Pinpoint the cell where the given text exists, returning its (X, Y) midpoint coordinate. 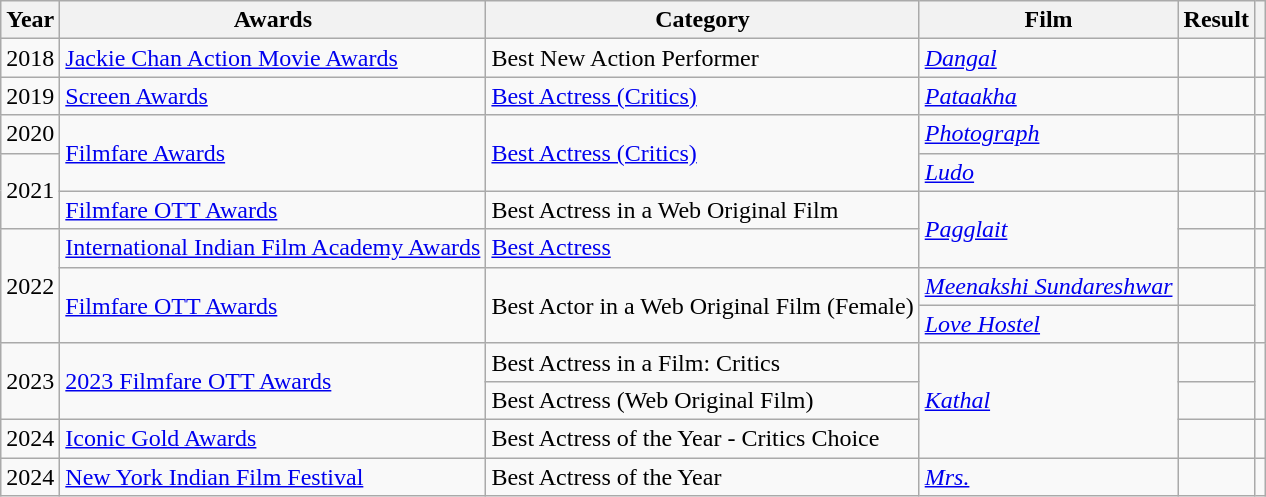
Best New Action Performer (702, 58)
2022 (30, 286)
Result (1216, 20)
Iconic Gold Awards (273, 438)
Jackie Chan Action Movie Awards (273, 58)
2023 Filmfare OTT Awards (273, 381)
Awards (273, 20)
Dangal (1048, 58)
Year (30, 20)
Best Actress in a Web Original Film (702, 210)
Category (702, 20)
Kathal (1048, 400)
Best Actor in a Web Original Film (Female) (702, 305)
Pataakha (1048, 96)
Love Hostel (1048, 324)
2019 (30, 96)
Pagglait (1048, 229)
2018 (30, 58)
2020 (30, 134)
Filmfare Awards (273, 153)
Ludo (1048, 172)
Mrs. (1048, 477)
Best Actress of the Year - Critics Choice (702, 438)
Screen Awards (273, 96)
Best Actress of the Year (702, 477)
International Indian Film Academy Awards (273, 248)
2021 (30, 191)
New York Indian Film Festival (273, 477)
Meenakshi Sundareshwar (1048, 286)
2023 (30, 381)
Best Actress (702, 248)
Best Actress in a Film: Critics (702, 362)
Best Actress (Web Original Film) (702, 400)
Film (1048, 20)
Photograph (1048, 134)
